Return (X, Y) of the center of cell containing provided text 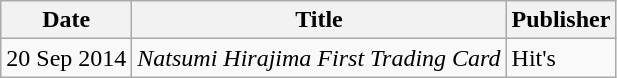
20 Sep 2014 (66, 58)
Hit's (561, 58)
Title (319, 20)
Natsumi Hirajima First Trading Card (319, 58)
Date (66, 20)
Publisher (561, 20)
